From the cell containing the given text, extract its center point as (X, Y) coordinate. 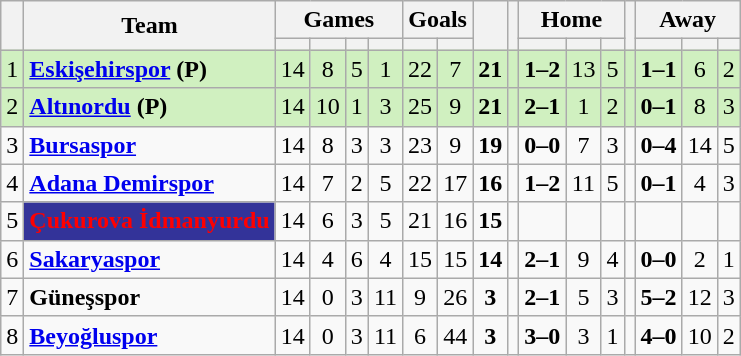
Eskişehirspor (P) (150, 69)
25 (420, 107)
Games (338, 20)
23 (420, 145)
19 (490, 145)
Güneşspor (150, 297)
4–0 (658, 335)
0–4 (658, 145)
Away (688, 20)
Altınordu (P) (150, 107)
12 (700, 297)
1–1 (658, 69)
13 (584, 69)
Adana Demirspor (150, 183)
3–0 (542, 335)
Çukurova İdmanyurdu (150, 221)
Bursaspor (150, 145)
Home (572, 20)
5–2 (658, 297)
Goals (438, 20)
17 (456, 183)
Team (150, 26)
26 (456, 297)
Sakaryaspor (150, 259)
Beyoğluspor (150, 335)
44 (456, 335)
